Find where the given text appears and provide that cell's center as [X, Y] coordinate. 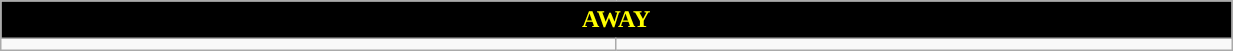
AWAY [616, 20]
